Detect which cell encompasses the target text, then output its [x, y] center coordinate. 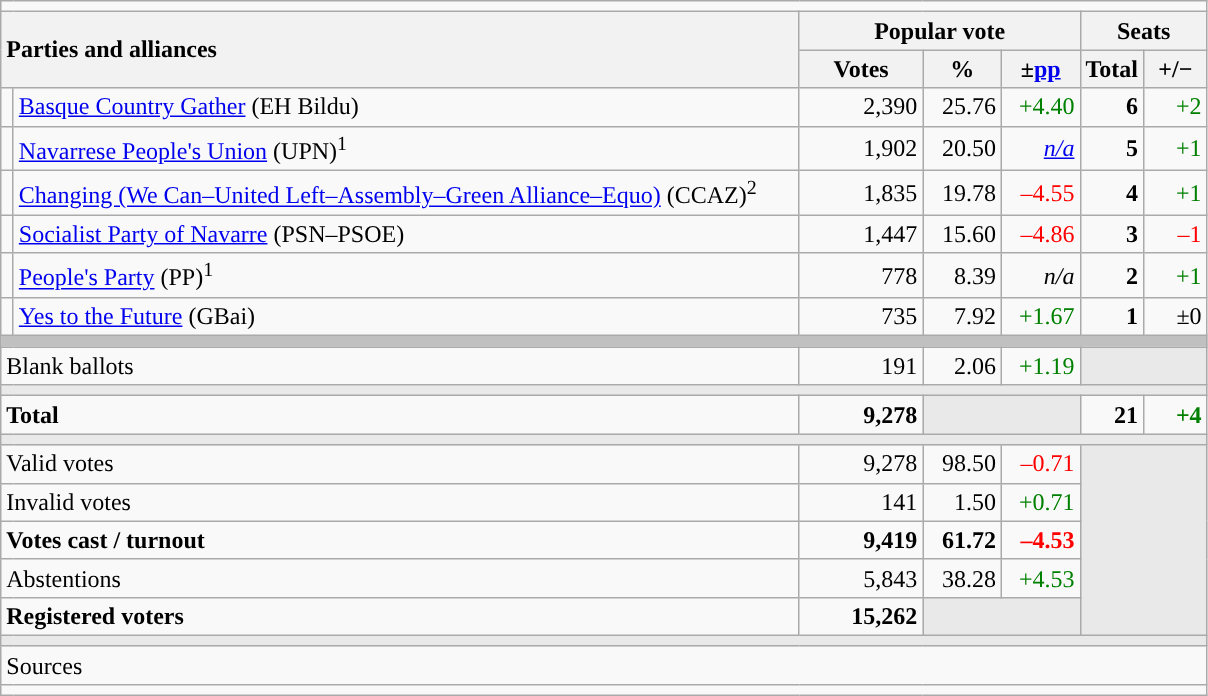
1,902 [861, 148]
–4.55 [1040, 194]
±pp [1040, 69]
Socialist Party of Navarre (PSN–PSOE) [406, 234]
25.76 [962, 107]
–4.86 [1040, 234]
Yes to the Future (GBai) [406, 317]
61.72 [962, 540]
1 [1112, 317]
141 [861, 502]
2,390 [861, 107]
Navarrese People's Union (UPN)1 [406, 148]
Parties and alliances [400, 50]
15.60 [962, 234]
Blank ballots [400, 366]
2.06 [962, 366]
Abstentions [400, 578]
9,419 [861, 540]
6 [1112, 107]
+1.19 [1040, 366]
Basque Country Gather (EH Bildu) [406, 107]
3 [1112, 234]
–1 [1176, 234]
5,843 [861, 578]
38.28 [962, 578]
4 [1112, 194]
+4 [1176, 415]
735 [861, 317]
98.50 [962, 464]
–4.53 [1040, 540]
8.39 [962, 276]
+0.71 [1040, 502]
Invalid votes [400, 502]
People's Party (PP)1 [406, 276]
7.92 [962, 317]
+4.40 [1040, 107]
+/− [1176, 69]
Valid votes [400, 464]
2 [1112, 276]
+2 [1176, 107]
Votes [861, 69]
+1.67 [1040, 317]
+4.53 [1040, 578]
–0.71 [1040, 464]
% [962, 69]
Sources [604, 665]
778 [861, 276]
191 [861, 366]
Changing (We Can–United Left–Assembly–Green Alliance–Equo) (CCAZ)2 [406, 194]
Registered voters [400, 616]
Seats [1144, 31]
1.50 [962, 502]
1,835 [861, 194]
5 [1112, 148]
19.78 [962, 194]
1,447 [861, 234]
Votes cast / turnout [400, 540]
20.50 [962, 148]
21 [1112, 415]
15,262 [861, 616]
±0 [1176, 317]
Popular vote [940, 31]
